Find where the given text appears and provide that cell's center as (x, y) coordinate. 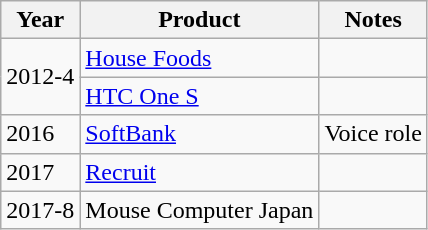
HTC One S (200, 96)
SoftBank (200, 134)
2017-8 (40, 210)
Year (40, 20)
Recruit (200, 172)
2012-4 (40, 77)
Mouse Computer Japan (200, 210)
Product (200, 20)
Voice role (374, 134)
2016 (40, 134)
Notes (374, 20)
House Foods (200, 58)
2017 (40, 172)
